Capture the cell that displays the provided text and extract its [X, Y] central coordinate. 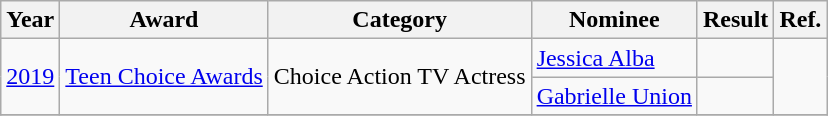
Gabrielle Union [614, 96]
Teen Choice Awards [164, 77]
Nominee [614, 20]
Jessica Alba [614, 58]
Category [400, 20]
Result [735, 20]
Choice Action TV Actress [400, 77]
Award [164, 20]
2019 [30, 77]
Ref. [800, 20]
Year [30, 20]
